Search for the cell housing the specified text and yield its [x, y] center coordinate. 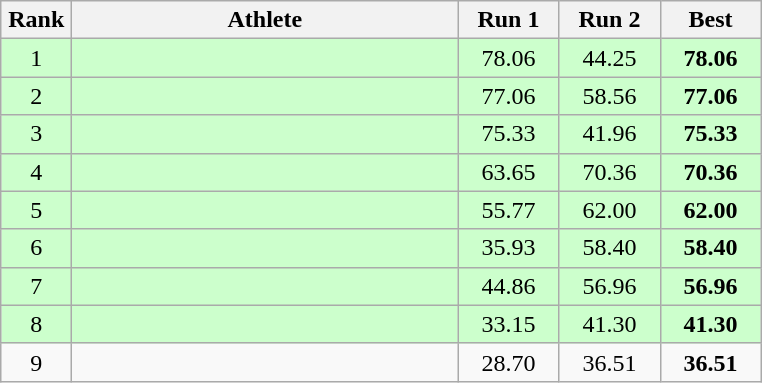
3 [36, 134]
44.25 [610, 58]
8 [36, 324]
2 [36, 96]
Run 2 [610, 20]
6 [36, 248]
35.93 [508, 248]
28.70 [508, 362]
Athlete [265, 20]
4 [36, 172]
Best [710, 20]
Run 1 [508, 20]
7 [36, 286]
44.86 [508, 286]
58.56 [610, 96]
5 [36, 210]
Rank [36, 20]
9 [36, 362]
1 [36, 58]
63.65 [508, 172]
55.77 [508, 210]
41.96 [610, 134]
33.15 [508, 324]
